Search for the cell housing the specified text and yield its [X, Y] center coordinate. 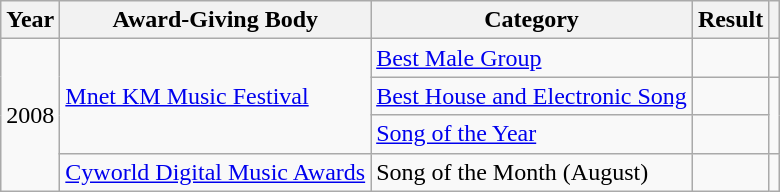
Best House and Electronic Song [532, 96]
Year [30, 20]
Mnet KM Music Festival [216, 96]
Best Male Group [532, 58]
Song of the Year [532, 134]
Result [730, 20]
Award-Giving Body [216, 20]
Cyworld Digital Music Awards [216, 172]
2008 [30, 115]
Category [532, 20]
Song of the Month (August) [532, 172]
